Identify which cell holds the provided text, then report its (X, Y) central coordinate. 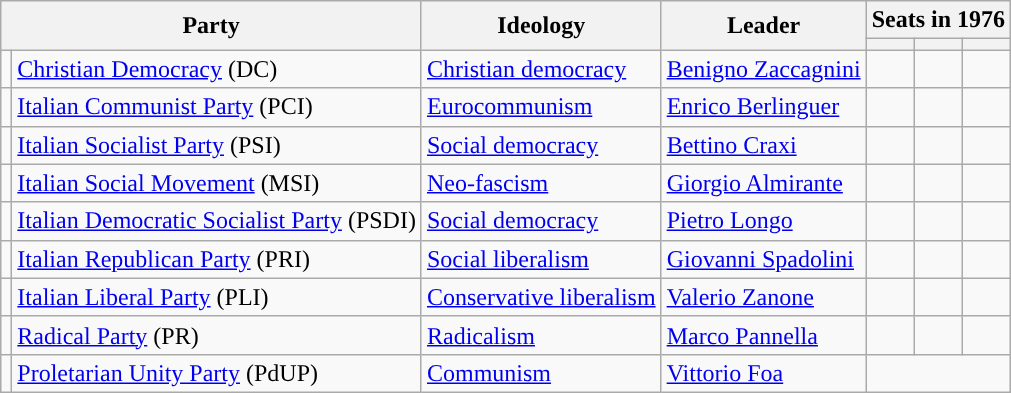
Valerio Zanone (764, 297)
Marco Pannella (764, 335)
Italian Republican Party (PRI) (217, 259)
Leader (764, 26)
Italian Liberal Party (PLI) (217, 297)
Seats in 1976 (938, 20)
Party (212, 26)
Social liberalism (541, 259)
Proletarian Unity Party (PdUP) (217, 373)
Communism (541, 373)
Giorgio Almirante (764, 183)
Radicalism (541, 335)
Radical Party (PR) (217, 335)
Italian Social Movement (MSI) (217, 183)
Giovanni Spadolini (764, 259)
Italian Communist Party (PCI) (217, 107)
Ideology (541, 26)
Neo-fascism (541, 183)
Vittorio Foa (764, 373)
Conservative liberalism (541, 297)
Italian Democratic Socialist Party (PSDI) (217, 221)
Pietro Longo (764, 221)
Eurocommunism (541, 107)
Bettino Craxi (764, 145)
Enrico Berlinguer (764, 107)
Christian democracy (541, 69)
Christian Democracy (DC) (217, 69)
Benigno Zaccagnini (764, 69)
Italian Socialist Party (PSI) (217, 145)
